Output the (X, Y) coordinate of the center of the cell containing the given text.  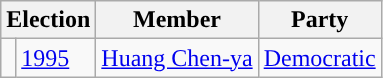
Election (48, 20)
1995 (56, 58)
Democratic (320, 58)
Party (320, 20)
Member (177, 20)
Huang Chen-ya (177, 58)
